Scan for the cell matching the given text and deliver its [X, Y] coordinate at center. 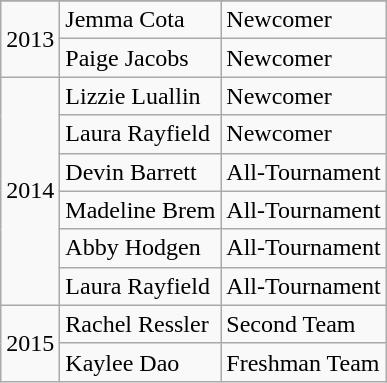
Second Team [304, 324]
Devin Barrett [140, 172]
Paige Jacobs [140, 58]
Kaylee Dao [140, 362]
2013 [30, 39]
Freshman Team [304, 362]
Abby Hodgen [140, 248]
2014 [30, 191]
Madeline Brem [140, 210]
2015 [30, 343]
Jemma Cota [140, 20]
Lizzie Luallin [140, 96]
Rachel Ressler [140, 324]
